Locate the cell with the specified text and output its [x, y] center coordinate. 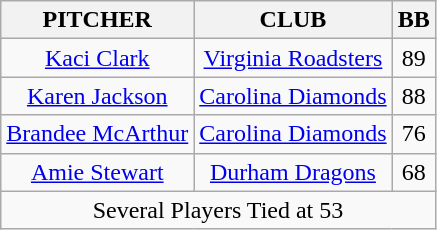
68 [414, 172]
Durham Dragons [293, 172]
Kaci Clark [98, 58]
BB [414, 20]
88 [414, 96]
Amie Stewart [98, 172]
Brandee McArthur [98, 134]
76 [414, 134]
Virginia Roadsters [293, 58]
PITCHER [98, 20]
CLUB [293, 20]
89 [414, 58]
Several Players Tied at 53 [218, 210]
Karen Jackson [98, 96]
